Extract the [x, y] coordinate from the center of the cell holding the provided text.  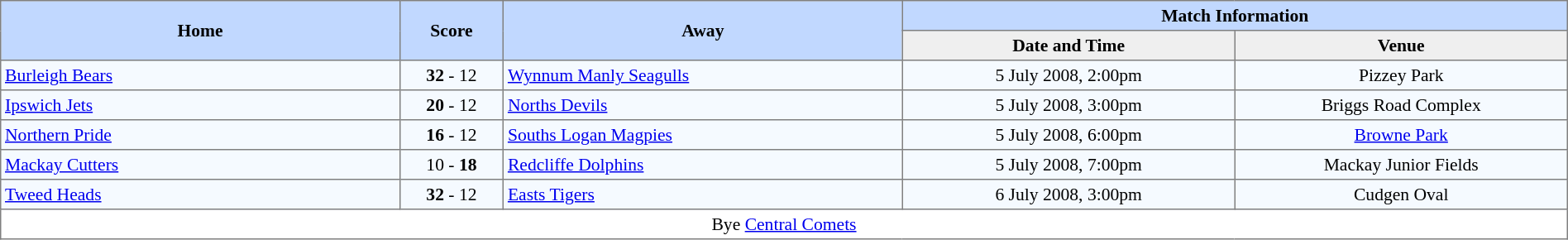
Mackay Junior Fields [1401, 165]
Away [703, 31]
Wynnum Manly Seagulls [703, 75]
5 July 2008, 7:00pm [1068, 165]
5 July 2008, 2:00pm [1068, 75]
Tweed Heads [200, 194]
Home [200, 31]
Norths Devils [703, 105]
Briggs Road Complex [1401, 105]
Browne Park [1401, 135]
16 - 12 [452, 135]
Bye Central Comets [784, 224]
20 - 12 [452, 105]
Mackay Cutters [200, 165]
10 - 18 [452, 165]
Northern Pride [200, 135]
Burleigh Bears [200, 75]
Score [452, 31]
6 July 2008, 3:00pm [1068, 194]
5 July 2008, 3:00pm [1068, 105]
Easts Tigers [703, 194]
Souths Logan Magpies [703, 135]
5 July 2008, 6:00pm [1068, 135]
Venue [1401, 46]
Redcliffe Dolphins [703, 165]
Ipswich Jets [200, 105]
Date and Time [1068, 46]
Cudgen Oval [1401, 194]
Match Information [1235, 16]
Pizzey Park [1401, 75]
